Provide the (x, y) coordinate of the cell's center where the given text is located.  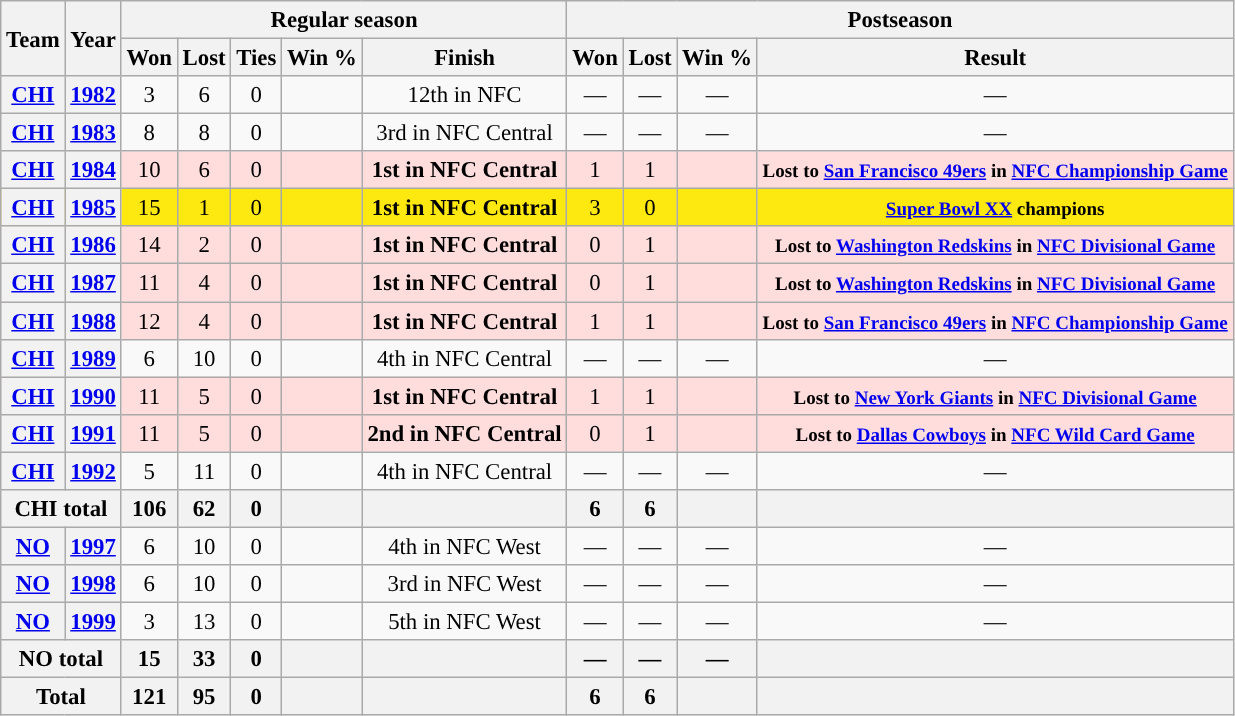
Ties (256, 58)
NO total (61, 659)
121 (149, 697)
1984 (93, 170)
62 (204, 509)
1985 (93, 208)
3rd in NFC West (464, 584)
1999 (93, 621)
106 (149, 509)
Super Bowl XX champions (995, 208)
1987 (93, 283)
5th in NFC West (464, 621)
1998 (93, 584)
13 (204, 621)
Total (61, 697)
Finish (464, 58)
Postseason (900, 20)
2nd in NFC Central (464, 433)
2 (204, 245)
33 (204, 659)
95 (204, 697)
1997 (93, 546)
14 (149, 245)
1983 (93, 133)
12 (149, 321)
1991 (93, 433)
4th in NFC West (464, 546)
Year (93, 38)
Regular season (344, 20)
CHI total (61, 509)
1990 (93, 396)
3rd in NFC Central (464, 133)
1992 (93, 471)
Lost to Dallas Cowboys in NFC Wild Card Game (995, 433)
1982 (93, 95)
Team (33, 38)
1988 (93, 321)
1986 (93, 245)
Result (995, 58)
Lost to New York Giants in NFC Divisional Game (995, 396)
1989 (93, 358)
12th in NFC (464, 95)
